Locate the cell with the specified text and output its [x, y] center coordinate. 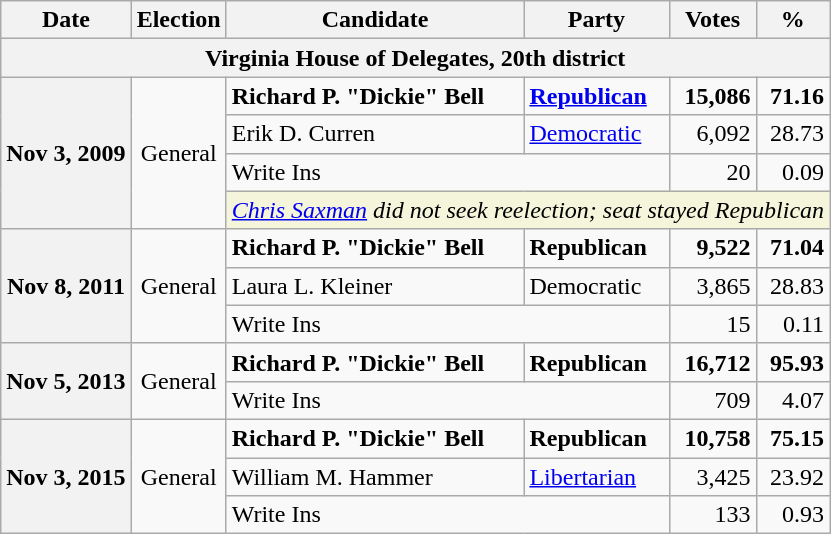
Party [596, 20]
75.15 [793, 438]
Nov 3, 2015 [66, 476]
0.09 [793, 172]
Nov 5, 2013 [66, 381]
Chris Saxman did not seek reelection; seat stayed Republican [528, 210]
Virginia House of Delegates, 20th district [416, 58]
3,865 [712, 286]
0.93 [793, 515]
Candidate [375, 20]
Libertarian [596, 477]
Nov 8, 2011 [66, 286]
133 [712, 515]
15,086 [712, 96]
4.07 [793, 400]
28.83 [793, 286]
95.93 [793, 362]
William M. Hammer [375, 477]
Laura L. Kleiner [375, 286]
Votes [712, 20]
% [793, 20]
3,425 [712, 477]
709 [712, 400]
71.16 [793, 96]
Election [178, 20]
23.92 [793, 477]
15 [712, 324]
10,758 [712, 438]
Nov 3, 2009 [66, 153]
71.04 [793, 248]
20 [712, 172]
6,092 [712, 134]
16,712 [712, 362]
28.73 [793, 134]
0.11 [793, 324]
Date [66, 20]
9,522 [712, 248]
Erik D. Curren [375, 134]
